Locate the cell with the specified text and output its [x, y] center coordinate. 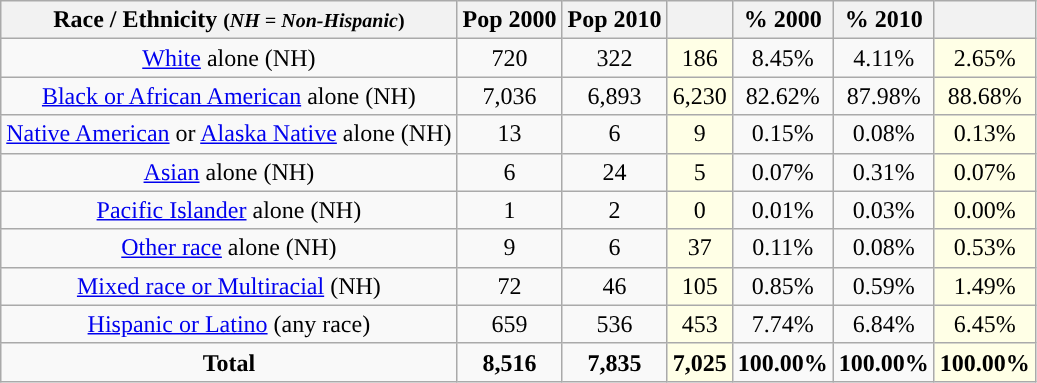
72 [510, 286]
8,516 [510, 362]
1 [510, 210]
Pop 2000 [510, 20]
87.98% [884, 96]
7,036 [510, 96]
6,893 [614, 96]
Asian alone (NH) [229, 172]
0.59% [884, 286]
4.11% [884, 58]
46 [614, 286]
7.74% [782, 324]
0.15% [782, 134]
322 [614, 58]
Race / Ethnicity (NH = Non-Hispanic) [229, 20]
453 [700, 324]
0.03% [884, 210]
0.85% [782, 286]
7,025 [700, 362]
Black or African American alone (NH) [229, 96]
82.62% [782, 96]
2 [614, 210]
6,230 [700, 96]
105 [700, 286]
Hispanic or Latino (any race) [229, 324]
8.45% [782, 58]
6.45% [984, 324]
Mixed race or Multiracial (NH) [229, 286]
0 [700, 210]
5 [700, 172]
13 [510, 134]
186 [700, 58]
37 [700, 248]
0.31% [884, 172]
Other race alone (NH) [229, 248]
0.53% [984, 248]
536 [614, 324]
Pacific Islander alone (NH) [229, 210]
2.65% [984, 58]
Pop 2010 [614, 20]
720 [510, 58]
24 [614, 172]
1.49% [984, 286]
7,835 [614, 362]
659 [510, 324]
Native American or Alaska Native alone (NH) [229, 134]
% 2010 [884, 20]
0.13% [984, 134]
% 2000 [782, 20]
Total [229, 362]
88.68% [984, 96]
0.01% [782, 210]
0.11% [782, 248]
White alone (NH) [229, 58]
0.00% [984, 210]
6.84% [884, 324]
